From the cell containing the given text, extract its center point as (X, Y) coordinate. 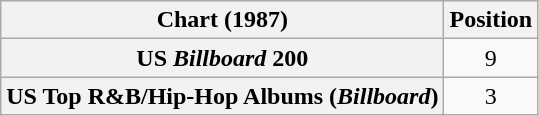
3 (491, 96)
Position (491, 20)
US Top R&B/Hip-Hop Albums (Billboard) (222, 96)
9 (491, 58)
US Billboard 200 (222, 58)
Chart (1987) (222, 20)
